Output the (X, Y) coordinate of the center of the cell containing the given text.  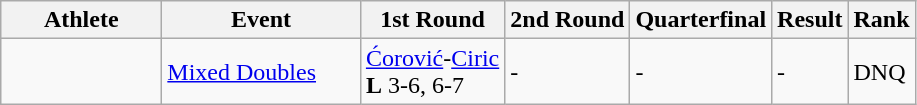
Event (262, 20)
2nd Round (568, 20)
Ćorović-CiricL 3-6, 6-7 (432, 72)
Rank (882, 20)
1st Round (432, 20)
Quarterfinal (701, 20)
Result (810, 20)
DNQ (882, 72)
Athlete (82, 20)
Mixed Doubles (262, 72)
